Capture the cell that displays the provided text and extract its (x, y) central coordinate. 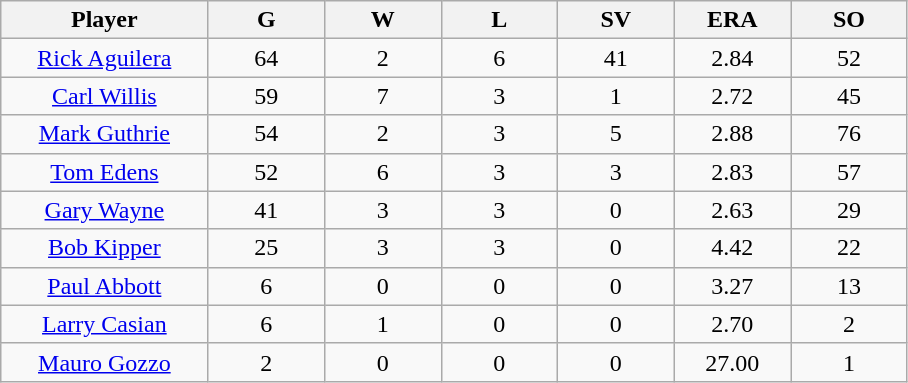
SV (616, 20)
57 (850, 172)
2.88 (732, 134)
22 (850, 248)
13 (850, 286)
Tom Edens (104, 172)
76 (850, 134)
Rick Aguilera (104, 58)
2.63 (732, 210)
29 (850, 210)
Paul Abbott (104, 286)
W (382, 20)
64 (266, 58)
2.70 (732, 324)
G (266, 20)
Gary Wayne (104, 210)
45 (850, 96)
25 (266, 248)
L (500, 20)
2.84 (732, 58)
2.72 (732, 96)
3.27 (732, 286)
7 (382, 96)
2.83 (732, 172)
Larry Casian (104, 324)
Carl Willis (104, 96)
27.00 (732, 362)
4.42 (732, 248)
Bob Kipper (104, 248)
ERA (732, 20)
5 (616, 134)
Player (104, 20)
54 (266, 134)
59 (266, 96)
Mark Guthrie (104, 134)
SO (850, 20)
Mauro Gozzo (104, 362)
